Pinpoint the cell where the given text exists, returning its (x, y) midpoint coordinate. 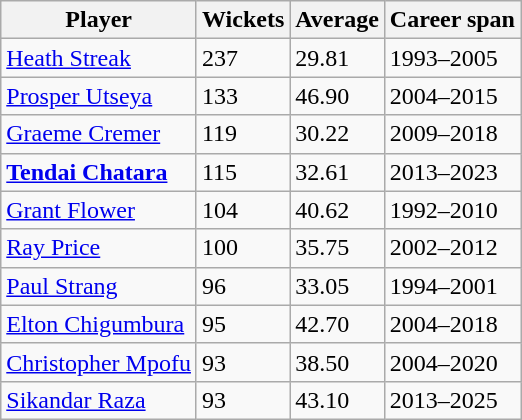
Sikandar Raza (99, 400)
Prosper Utseya (99, 96)
1993–2005 (452, 58)
Average (338, 20)
2009–2018 (452, 134)
43.10 (338, 400)
33.05 (338, 286)
Ray Price (99, 248)
35.75 (338, 248)
95 (242, 324)
29.81 (338, 58)
42.70 (338, 324)
38.50 (338, 362)
96 (242, 286)
237 (242, 58)
40.62 (338, 210)
133 (242, 96)
2004–2020 (452, 362)
Player (99, 20)
2004–2015 (452, 96)
2004–2018 (452, 324)
Elton Chigumbura (99, 324)
30.22 (338, 134)
2013–2025 (452, 400)
2002–2012 (452, 248)
Wickets (242, 20)
32.61 (338, 172)
1994–2001 (452, 286)
104 (242, 210)
100 (242, 248)
Heath Streak (99, 58)
Career span (452, 20)
Christopher Mpofu (99, 362)
Graeme Cremer (99, 134)
115 (242, 172)
Tendai Chatara (99, 172)
46.90 (338, 96)
Paul Strang (99, 286)
1992–2010 (452, 210)
Grant Flower (99, 210)
119 (242, 134)
2013–2023 (452, 172)
